Scan for the cell matching the given text and deliver its [x, y] coordinate at center. 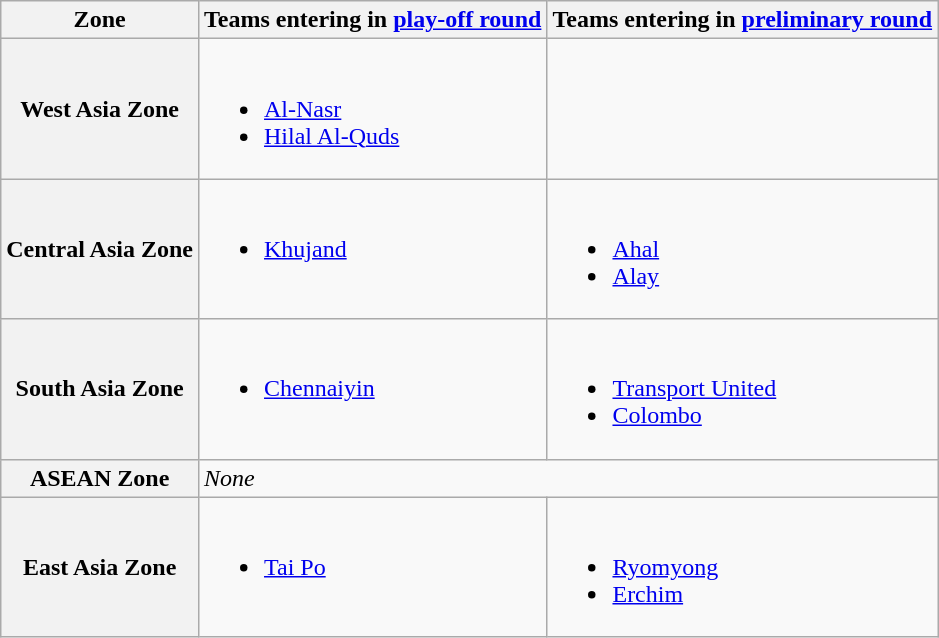
ASEAN Zone [100, 478]
Chennaiyin [372, 389]
Zone [100, 20]
Tai Po [372, 567]
None [568, 478]
East Asia Zone [100, 567]
West Asia Zone [100, 109]
Transport United Colombo [742, 389]
Khujand [372, 249]
Teams entering in play-off round [372, 20]
South Asia Zone [100, 389]
Ryomyong Erchim [742, 567]
Central Asia Zone [100, 249]
Ahal Alay [742, 249]
Teams entering in preliminary round [742, 20]
Al-Nasr Hilal Al-Quds [372, 109]
